Identify which cell holds the provided text, then report its (X, Y) central coordinate. 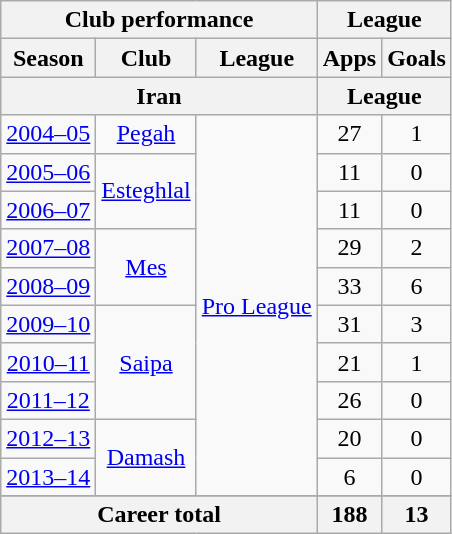
Damash (146, 457)
Goals (417, 58)
Pegah (146, 134)
33 (349, 286)
2008–09 (48, 286)
3 (417, 324)
Mes (146, 267)
Club (146, 58)
2013–14 (48, 477)
Pro League (256, 306)
20 (349, 438)
27 (349, 134)
188 (349, 515)
2012–13 (48, 438)
Apps (349, 58)
29 (349, 248)
26 (349, 400)
Career total (159, 515)
2011–12 (48, 400)
2004–05 (48, 134)
Season (48, 58)
Esteghlal (146, 191)
21 (349, 362)
Saipa (146, 362)
2009–10 (48, 324)
31 (349, 324)
2 (417, 248)
Iran (159, 96)
2005–06 (48, 172)
2010–11 (48, 362)
Club performance (159, 20)
2007–08 (48, 248)
2006–07 (48, 210)
13 (417, 515)
